Return the (x, y) coordinate for the center point of the cell that contains the specified text.  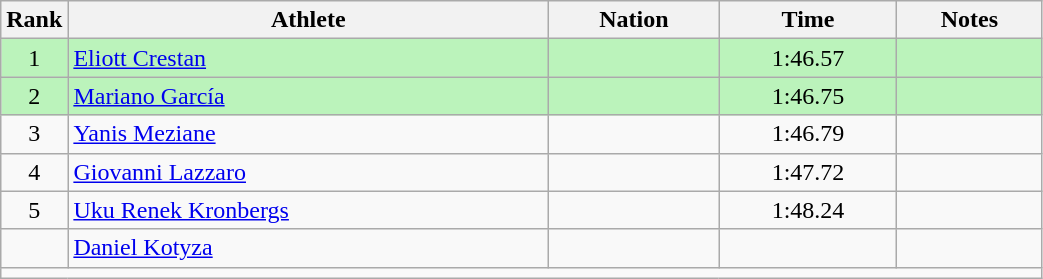
3 (34, 134)
4 (34, 172)
1 (34, 58)
1:46.57 (808, 58)
Mariano García (308, 96)
Yanis Meziane (308, 134)
1:46.79 (808, 134)
Giovanni Lazzaro (308, 172)
Nation (634, 20)
Eliott Crestan (308, 58)
Uku Renek Kronbergs (308, 210)
Daniel Kotyza (308, 248)
1:48.24 (808, 210)
Time (808, 20)
2 (34, 96)
Notes (970, 20)
Rank (34, 20)
5 (34, 210)
1:46.75 (808, 96)
Athlete (308, 20)
1:47.72 (808, 172)
